Return [X, Y] of the center of cell containing provided text 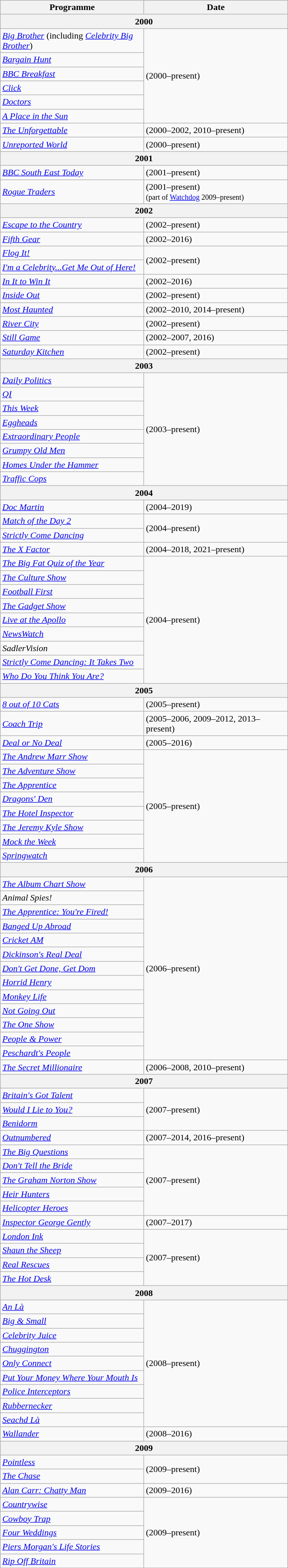
Grumpy Old Men [72, 451]
2009 [144, 1448]
Daily Politics [72, 380]
QI [72, 394]
Countrywise [72, 1504]
The X Factor [72, 549]
(2004–2018, 2021–present) [216, 549]
Dickinson's Real Deal [72, 954]
Cowboy Trap [72, 1518]
Strictly Come Dancing: It Takes Two [72, 662]
Would I Lie to You? [72, 1109]
Flog It! [72, 253]
A Place in the Sun [72, 116]
Pointless [72, 1462]
2003 [144, 366]
(2008–present) [216, 1363]
(2001–present)(part of Watchdog 2009–present) [216, 191]
The Big Fat Quiz of the Year [72, 563]
2004 [144, 493]
Helicopter Heroes [72, 1208]
Rip Off Britain [72, 1561]
Britain's Got Talent [72, 1095]
Escape to the Country [72, 225]
Dragons' Den [72, 799]
In It to Win It [72, 281]
(2007–2017) [216, 1222]
Inside Out [72, 295]
The One Show [72, 1025]
Alan Carr: Chatty Man [72, 1490]
Football First [72, 591]
Benidorm [72, 1124]
Real Rescues [72, 1264]
Extraordinary People [72, 437]
An Là [72, 1307]
Peschardt's People [72, 1053]
Eggheads [72, 422]
2005 [144, 690]
The Adventure Show [72, 771]
(2004–2019) [216, 507]
(2005–2006, 2009–2012, 2013–present) [216, 723]
2006 [144, 869]
Click [72, 88]
Big Brother (including Celebrity Big Brother) [72, 41]
The Unforgettable [72, 130]
I'm a Celebrity...Get Me Out of Here! [72, 267]
NewsWatch [72, 634]
2007 [144, 1081]
Match of the Day 2 [72, 521]
BBC Breakfast [72, 74]
Shaun the Sheep [72, 1250]
Still Game [72, 338]
River City [72, 324]
Four Weddings [72, 1532]
The Graham Norton Show [72, 1180]
Don't Tell the Bride [72, 1166]
Wallander [72, 1434]
2008 [144, 1293]
(2002–2010, 2014–present) [216, 309]
(2001–present) [216, 172]
2001 [144, 158]
(2003–present) [216, 429]
The Culture Show [72, 577]
Most Haunted [72, 309]
2002 [144, 211]
Cricket AM [72, 940]
Police Interceptors [72, 1392]
London Ink [72, 1236]
Chuggington [72, 1349]
Unreported World [72, 144]
Banged Up Abroad [72, 926]
People & Power [72, 1039]
Live at the Apollo [72, 620]
Heir Hunters [72, 1194]
(2009–2016) [216, 1490]
Strictly Come Dancing [72, 535]
Big & Small [72, 1321]
(2002–2007, 2016) [216, 338]
Horrid Henry [72, 982]
The Big Questions [72, 1152]
(2006–present) [216, 969]
Outnumbered [72, 1138]
Doc Martin [72, 507]
Saturday Kitchen [72, 352]
(2005–2016) [216, 743]
The Hot Desk [72, 1279]
SadlerVision [72, 648]
Bargain Hunt [72, 60]
The Chase [72, 1476]
Traffic Cops [72, 479]
(2000–2002, 2010–present) [216, 130]
Celebrity Juice [72, 1335]
2000 [144, 21]
Coach Trip [72, 723]
Homes Under the Hammer [72, 465]
Fifth Gear [72, 239]
The Apprentice [72, 785]
Rubbernecker [72, 1406]
Mock the Week [72, 841]
(2008–2016) [216, 1434]
(2007–2014, 2016–present) [216, 1138]
Monkey Life [72, 997]
Don't Get Done, Get Dom [72, 968]
(2006–2008, 2010–present) [216, 1067]
Who Do You Think You Are? [72, 676]
Piers Morgan's Life Stories [72, 1547]
The Hotel Inspector [72, 813]
The Jeremy Kyle Show [72, 827]
Springwatch [72, 855]
Deal or No Deal [72, 743]
BBC South East Today [72, 172]
The Apprentice: You're Fired! [72, 912]
Animal Spies! [72, 898]
Rogue Traders [72, 191]
Put Your Money Where Your Mouth Is [72, 1378]
The Gadget Show [72, 606]
Inspector George Gently [72, 1222]
This Week [72, 408]
Seachd Là [72, 1420]
Not Going Out [72, 1011]
Programme [72, 7]
The Andrew Marr Show [72, 757]
Only Connect [72, 1363]
The Secret Millionaire [72, 1067]
Date [216, 7]
The Album Chart Show [72, 884]
Doctors [72, 102]
8 out of 10 Cats [72, 705]
